Pinpoint the cell where the given text exists, returning its [X, Y] midpoint coordinate. 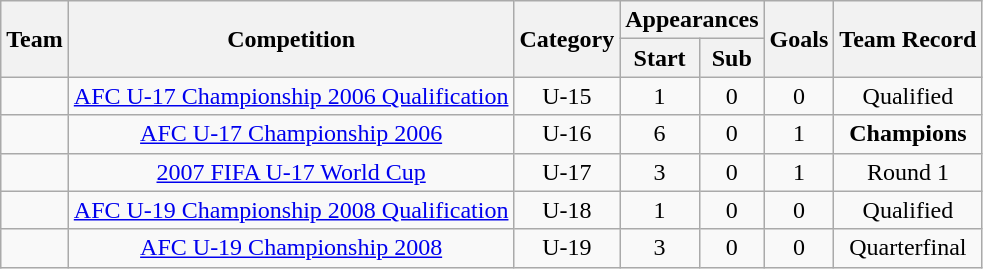
AFC U-19 Championship 2008 [291, 248]
AFC U-19 Championship 2008 Qualification [291, 210]
U-16 [567, 134]
Competition [291, 39]
Team Record [908, 39]
Quarterfinal [908, 248]
Champions [908, 134]
2007 FIFA U-17 World Cup [291, 172]
U-18 [567, 210]
Category [567, 39]
6 [660, 134]
Round 1 [908, 172]
Start [660, 58]
U-15 [567, 96]
AFC U-17 Championship 2006 [291, 134]
AFC U-17 Championship 2006 Qualification [291, 96]
Team [35, 39]
U-17 [567, 172]
Appearances [692, 20]
U-19 [567, 248]
Sub [732, 58]
Goals [799, 39]
